Scan for the cell matching the given text and deliver its (X, Y) coordinate at center. 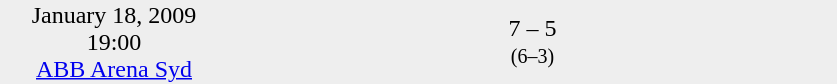
7 – 5 (6–3) (532, 42)
January 18, 200919:00ABB Arena Syd (114, 42)
